Provide the [x, y] coordinate of the cell's center where the given text is located.  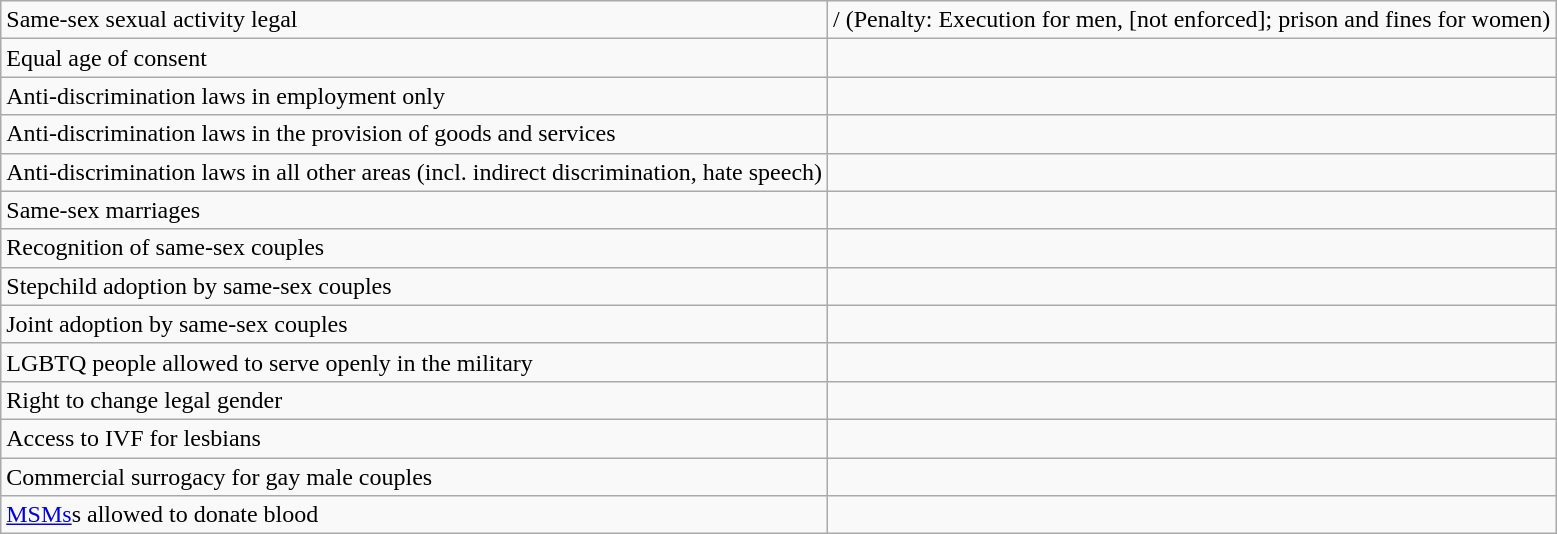
Same-sex marriages [414, 210]
Equal age of consent [414, 58]
Commercial surrogacy for gay male couples [414, 477]
Joint adoption by same-sex couples [414, 324]
LGBTQ people allowed to serve openly in the military [414, 362]
Same-sex sexual activity legal [414, 20]
Access to IVF for lesbians [414, 438]
/ (Penalty: Execution for men, [not enforced]; prison and fines for women) [1192, 20]
Anti-discrimination laws in the provision of goods and services [414, 134]
Stepchild adoption by same-sex couples [414, 286]
Anti-discrimination laws in employment only [414, 96]
MSMss allowed to donate blood [414, 515]
Right to change legal gender [414, 400]
Anti-discrimination laws in all other areas (incl. indirect discrimination, hate speech) [414, 172]
Recognition of same-sex couples [414, 248]
